Capture the cell that displays the provided text and extract its [X, Y] central coordinate. 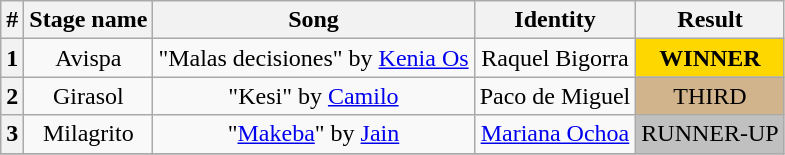
1 [12, 58]
Stage name [88, 20]
Mariana Ochoa [555, 134]
Result [710, 20]
3 [12, 134]
2 [12, 96]
Identity [555, 20]
WINNER [710, 58]
Milagrito [88, 134]
"Makeba" by Jain [314, 134]
Song [314, 20]
Avispa [88, 58]
Paco de Miguel [555, 96]
"Kesi" by Camilo [314, 96]
THIRD [710, 96]
"Malas decisiones" by Kenia Os [314, 58]
# [12, 20]
RUNNER-UP [710, 134]
Raquel Bigorra [555, 58]
Girasol [88, 96]
